Return (x, y) of the center of cell containing provided text 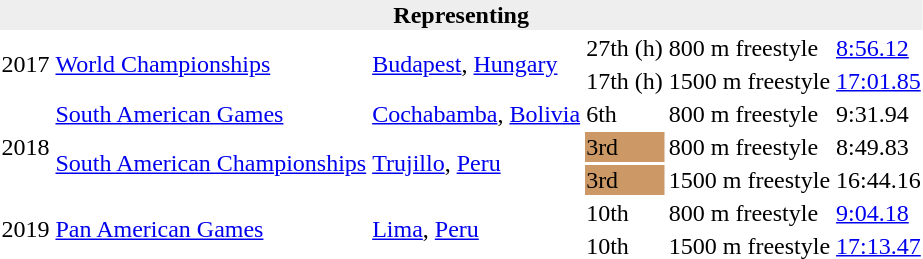
Cochabamba, Bolivia (476, 114)
Trujillo, Peru (476, 164)
9:31.94 (879, 114)
6th (625, 114)
17:01.85 (879, 81)
South American Games (211, 114)
9:04.18 (879, 213)
South American Championships (211, 164)
27th (h) (625, 48)
World Championships (211, 64)
2017 (26, 64)
17th (h) (625, 81)
8:49.83 (879, 147)
2018 (26, 147)
16:44.16 (879, 180)
10th (625, 213)
Representing (461, 15)
Budapest, Hungary (476, 64)
8:56.12 (879, 48)
